Identify which cell holds the provided text, then report its [X, Y] central coordinate. 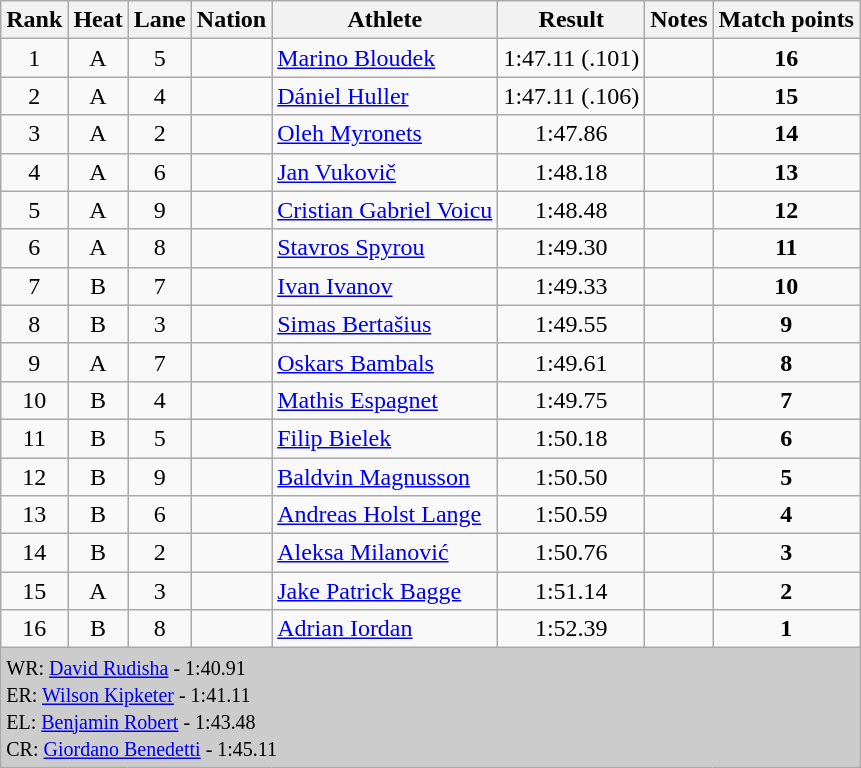
1:51.14 [572, 591]
Baldvin Magnusson [385, 477]
1:49.33 [572, 286]
WR: David Rudisha - 1:40.91ER: Wilson Kipketer - 1:41.11EL: Benjamin Robert - 1:43.48CR: Giordano Benedetti - 1:45.11 [430, 708]
Filip Bielek [385, 438]
1:50.76 [572, 553]
1:48.48 [572, 210]
Rank [34, 20]
1:49.55 [572, 324]
Aleksa Milanović [385, 553]
1:49.75 [572, 400]
1:47.11 (.101) [572, 58]
1:49.30 [572, 248]
1:47.11 (.106) [572, 96]
1:49.61 [572, 362]
Heat [98, 20]
Oleh Myronets [385, 134]
1:48.18 [572, 172]
Notes [679, 20]
Mathis Espagnet [385, 400]
Athlete [385, 20]
Nation [231, 20]
1:50.50 [572, 477]
Dániel Huller [385, 96]
Jan Vukovič [385, 172]
Simas Bertašius [385, 324]
Result [572, 20]
Stavros Spyrou [385, 248]
Cristian Gabriel Voicu [385, 210]
Oskars Bambals [385, 362]
Lane [160, 20]
Ivan Ivanov [385, 286]
Match points [786, 20]
Marino Bloudek [385, 58]
1:47.86 [572, 134]
1:50.18 [572, 438]
1:50.59 [572, 515]
Adrian Iordan [385, 629]
Jake Patrick Bagge [385, 591]
1:52.39 [572, 629]
Andreas Holst Lange [385, 515]
